Provide the (x, y) coordinate of the cell's center where the given text is located.  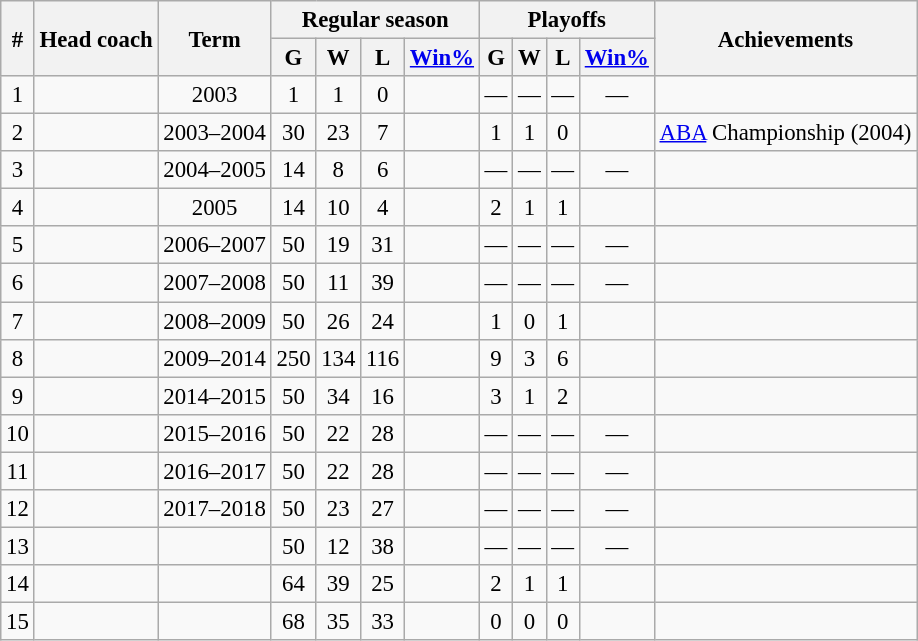
13 (18, 546)
38 (383, 546)
30 (294, 133)
25 (383, 584)
64 (294, 584)
2014–2015 (214, 396)
35 (338, 621)
# (18, 38)
250 (294, 358)
2004–2005 (214, 170)
2008–2009 (214, 321)
ABA Championship (2004) (785, 133)
68 (294, 621)
27 (383, 509)
2009–2014 (214, 358)
Head coach (96, 38)
31 (383, 245)
2006–2007 (214, 245)
33 (383, 621)
2017–2018 (214, 509)
Term (214, 38)
2007–2008 (214, 283)
16 (383, 396)
116 (383, 358)
5 (18, 245)
Regular season (375, 20)
Playoffs (566, 20)
26 (338, 321)
2015–2016 (214, 433)
19 (338, 245)
2005 (214, 208)
134 (338, 358)
15 (18, 621)
2016–2017 (214, 471)
2003 (214, 95)
2003–2004 (214, 133)
24 (383, 321)
Achievements (785, 38)
34 (338, 396)
